From the cell containing the given text, extract its center point as [X, Y] coordinate. 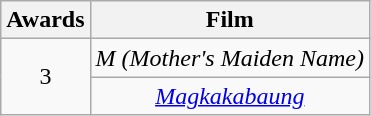
M (Mother's Maiden Name) [230, 58]
Awards [46, 20]
Film [230, 20]
3 [46, 77]
Magkakabaung [230, 96]
